From the cell containing the given text, extract its center point as (x, y) coordinate. 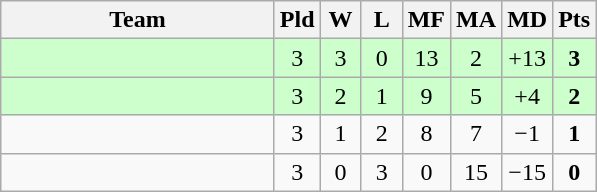
5 (476, 96)
W (340, 20)
−1 (528, 134)
13 (426, 58)
9 (426, 96)
+4 (528, 96)
MD (528, 20)
−15 (528, 172)
Team (138, 20)
MA (476, 20)
7 (476, 134)
Pts (574, 20)
8 (426, 134)
15 (476, 172)
MF (426, 20)
Pld (297, 20)
L (382, 20)
+13 (528, 58)
